Scan for the cell matching the given text and deliver its (x, y) coordinate at center. 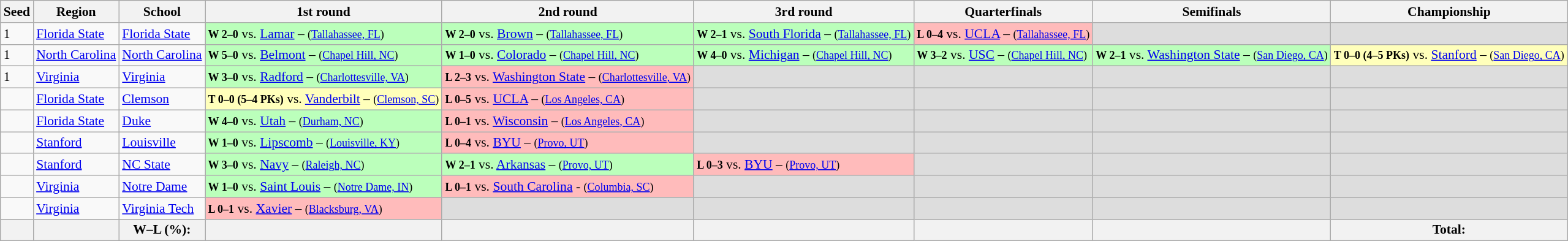
Seed (17, 12)
W 4–0 vs. Michigan – (Chapel Hill, NC) (804, 55)
T 0–0 (4–5 PKs) vs. Stanford – (San Diego, CA) (1449, 55)
W 2–1 vs. Washington State – (San Diego, CA) (1212, 55)
L 0–5 vs. UCLA – (Los Angeles, CA) (567, 99)
NC State (162, 165)
Quarterfinals (1003, 12)
3rd round (804, 12)
Region (76, 12)
L 0–1 vs. Xavier – (Blacksburg, VA) (324, 208)
L 0–4 vs. UCLA – (Tallahassee, FL) (1003, 34)
W 1–0 vs. Lipscomb – (Louisville, KY) (324, 143)
Clemson (162, 99)
W 5–0 vs. Belmont – (Chapel Hill, NC) (324, 55)
L 0–1 vs. Wisconsin – (Los Angeles, CA) (567, 121)
W 1–0 vs. Saint Louis – (Notre Dame, IN) (324, 186)
Total: (1449, 230)
L 0–4 vs. BYU – (Provo, UT) (567, 143)
Notre Dame (162, 186)
T 0–0 (5–4 PKs) vs. Vanderbilt – (Clemson, SC) (324, 99)
Championship (1449, 12)
W 2–0 vs. Brown – (Tallahassee, FL) (567, 34)
W 3–0 vs. Radford – (Charlottesville, VA) (324, 77)
W 2–0 vs. Lamar – (Tallahassee, FL) (324, 34)
W 4–0 vs. Utah – (Durham, NC) (324, 121)
Duke (162, 121)
L 0–3 vs. BYU – (Provo, UT) (804, 165)
W 2–1 vs. Arkansas – (Provo, UT) (567, 165)
W 3–2 vs. USC – (Chapel Hill, NC) (1003, 55)
1st round (324, 12)
W 1–0 vs. Colorado – (Chapel Hill, NC) (567, 55)
W–L (%): (162, 230)
Semifinals (1212, 12)
W 3–0 vs. Navy – (Raleigh, NC) (324, 165)
2nd round (567, 12)
School (162, 12)
Louisville (162, 143)
L 0–1 vs. South Carolina - (Columbia, SC) (567, 186)
Virginia Tech (162, 208)
L 2–3 vs. Washington State – (Charlottesville, VA) (567, 77)
W 2–1 vs. South Florida – (Tallahassee, FL) (804, 34)
